Return the (x, y) coordinate for the center point of the cell that contains the specified text.  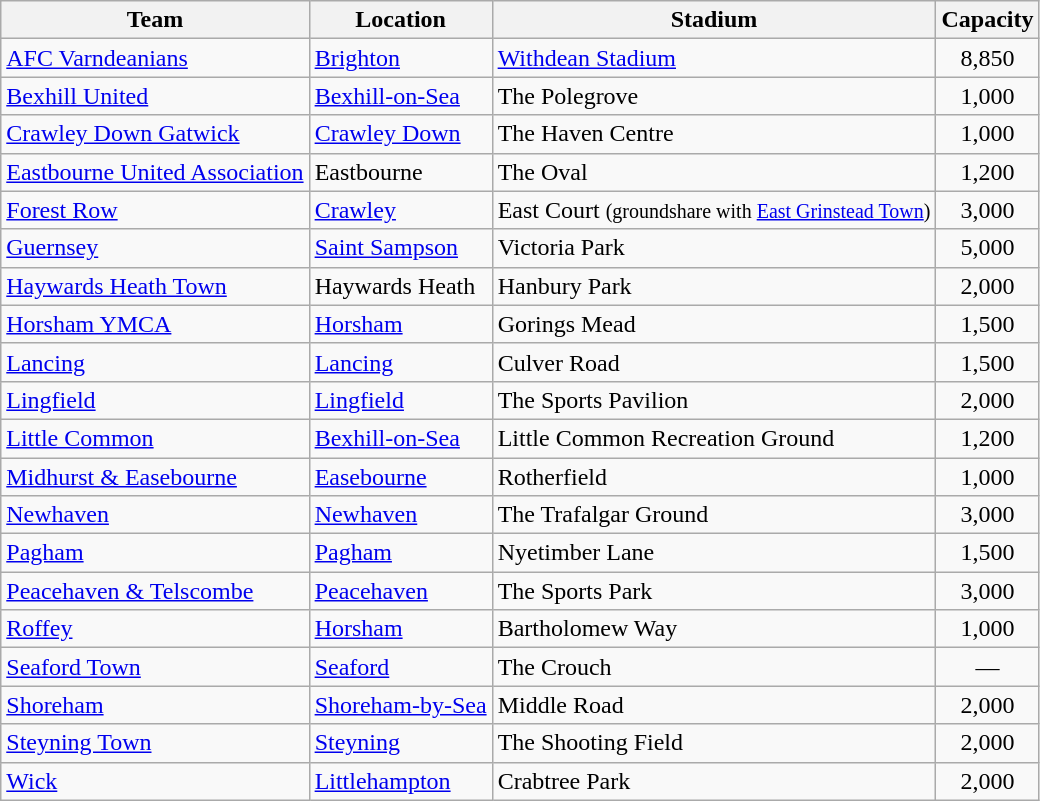
Team (155, 20)
Roffey (155, 629)
Saint Sampson (400, 248)
Location (400, 20)
Capacity (988, 20)
Forest Row (155, 210)
The Sports Pavilion (714, 400)
The Crouch (714, 667)
Nyetimber Lane (714, 553)
Guernsey (155, 248)
Eastbourne (400, 172)
The Trafalgar Ground (714, 515)
Horsham YMCA (155, 324)
The Sports Park (714, 591)
Crawley Down (400, 134)
Haywards Heath Town (155, 286)
— (988, 667)
Steyning Town (155, 743)
5,000 (988, 248)
AFC Varndeanians (155, 58)
Little Common (155, 438)
Gorings Mead (714, 324)
Bartholomew Way (714, 629)
Middle Road (714, 705)
Shoreham-by-Sea (400, 705)
Withdean Stadium (714, 58)
Little Common Recreation Ground (714, 438)
The Polegrove (714, 96)
The Shooting Field (714, 743)
Haywards Heath (400, 286)
Victoria Park (714, 248)
The Haven Centre (714, 134)
Crabtree Park (714, 781)
Seaford Town (155, 667)
Crawley (400, 210)
Culver Road (714, 362)
Midhurst & Easebourne (155, 477)
Stadium (714, 20)
8,850 (988, 58)
Eastbourne United Association (155, 172)
East Court (groundshare with East Grinstead Town) (714, 210)
Peacehaven (400, 591)
Bexhill United (155, 96)
Wick (155, 781)
Brighton (400, 58)
Littlehampton (400, 781)
Peacehaven & Telscombe (155, 591)
Steyning (400, 743)
Easebourne (400, 477)
Rotherfield (714, 477)
The Oval (714, 172)
Hanbury Park (714, 286)
Seaford (400, 667)
Shoreham (155, 705)
Crawley Down Gatwick (155, 134)
